Return [x, y] of the center of cell containing provided text 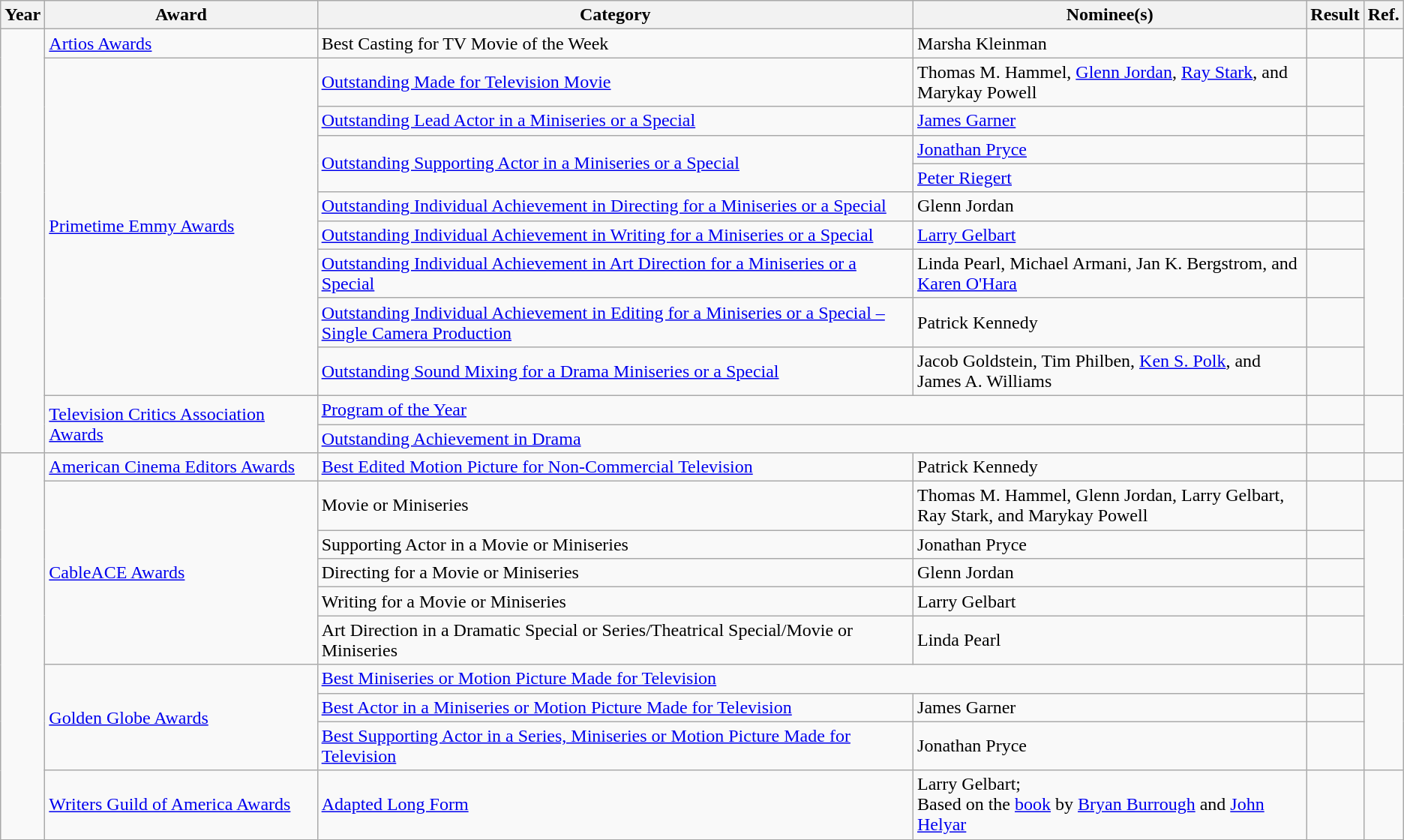
Outstanding Achievement in Drama [811, 439]
Supporting Actor in a Movie or Miniseries [615, 544]
Outstanding Supporting Actor in a Miniseries or a Special [615, 163]
Thomas M. Hammel, Glenn Jordan, Ray Stark, and Marykay Powell [1110, 82]
Outstanding Individual Achievement in Art Direction for a Miniseries or a Special [615, 273]
Best Miniseries or Motion Picture Made for Television [811, 679]
Ref. [1383, 15]
Movie or Miniseries [615, 505]
Program of the Year [811, 409]
Award [181, 15]
Outstanding Individual Achievement in Directing for a Miniseries or a Special [615, 206]
Adapted Long Form [615, 805]
CableACE Awards [181, 573]
Larry Gelbart; Based on the book by Bryan Burrough and John Helyar [1110, 805]
Best Supporting Actor in a Series, Miniseries or Motion Picture Made for Television [615, 745]
Outstanding Made for Television Movie [615, 82]
Outstanding Sound Mixing for a Drama Miniseries or a Special [615, 370]
Jacob Goldstein, Tim Philben, Ken S. Polk, and James A. Williams [1110, 370]
Linda Pearl, Michael Armani, Jan K. Bergstrom, and Karen O'Hara [1110, 273]
Marsha Kleinman [1110, 43]
Directing for a Movie or Miniseries [615, 573]
Television Critics Association Awards [181, 424]
Outstanding Individual Achievement in Writing for a Miniseries or a Special [615, 235]
Linda Pearl [1110, 640]
Writing for a Movie or Miniseries [615, 601]
Art Direction in a Dramatic Special or Series/Theatrical Special/Movie or Miniseries [615, 640]
Thomas M. Hammel, Glenn Jordan, Larry Gelbart, Ray Stark, and Marykay Powell [1110, 505]
Outstanding Lead Actor in a Miniseries or a Special [615, 121]
Best Actor in a Miniseries or Motion Picture Made for Television [615, 707]
Peter Riegert [1110, 178]
Nominee(s) [1110, 15]
Golden Globe Awards [181, 717]
American Cinema Editors Awards [181, 467]
Category [615, 15]
Best Edited Motion Picture for Non-Commercial Television [615, 467]
Year [22, 15]
Best Casting for TV Movie of the Week [615, 43]
Artios Awards [181, 43]
Outstanding Individual Achievement in Editing for a Miniseries or a Special – Single Camera Production [615, 322]
Result [1335, 15]
Primetime Emmy Awards [181, 226]
Writers Guild of America Awards [181, 805]
